Identify which cell holds the provided text, then report its (X, Y) central coordinate. 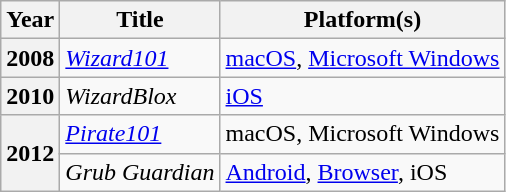
Year (30, 20)
Grub Guardian (140, 172)
Title (140, 20)
Android, Browser, iOS (362, 172)
Wizard101 (140, 58)
Platform(s) (362, 20)
2012 (30, 153)
2010 (30, 96)
2008 (30, 58)
Pirate101 (140, 134)
WizardBlox (140, 96)
iOS (362, 96)
